Provide the [X, Y] coordinate of the cell's center where the given text is located.  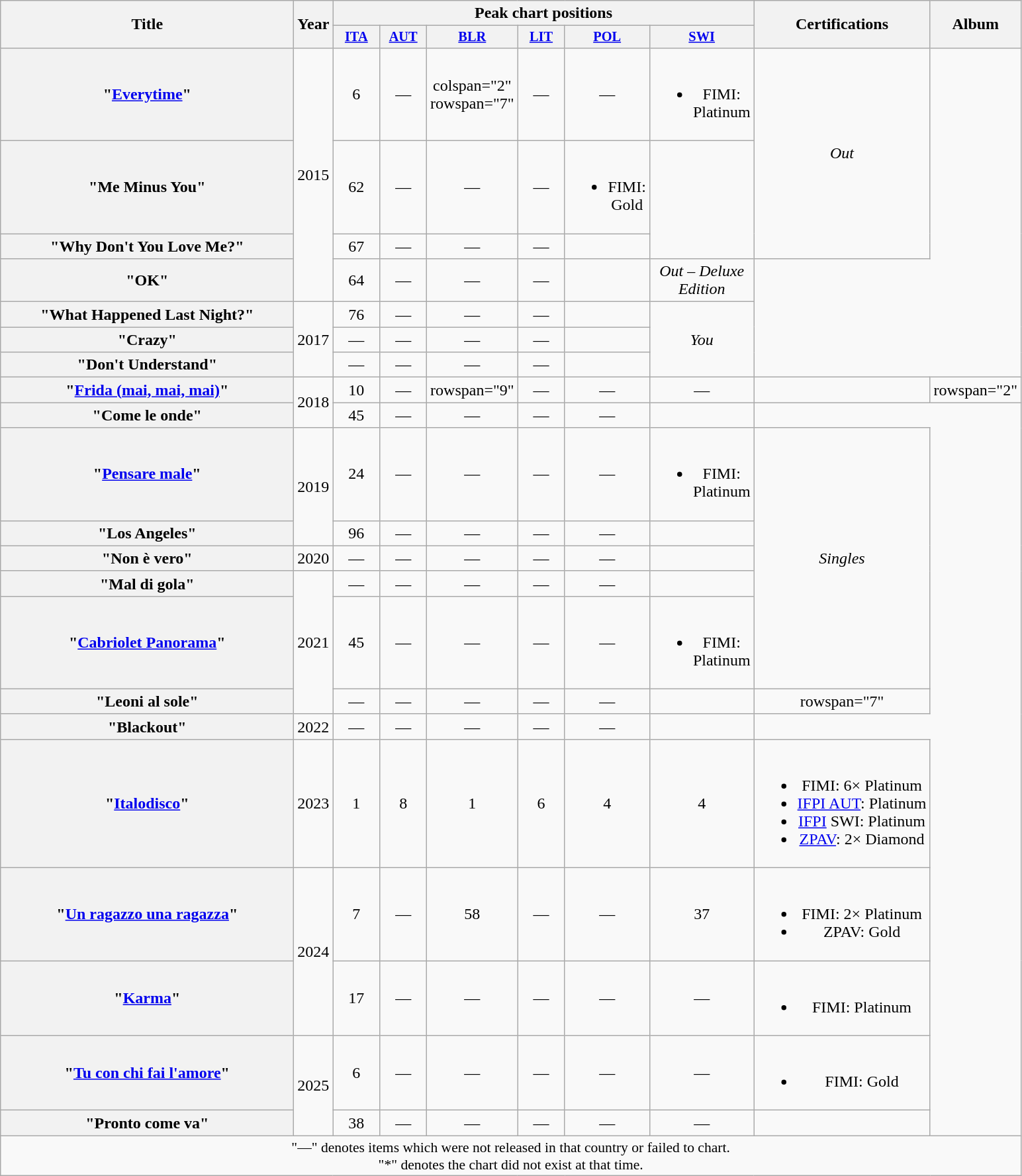
"Tu con chi fai l'amore" [147, 1073]
FIMI: 6× PlatinumIFPI AUT: PlatinumIFPI SWI: PlatinumZPAV: 2× Diamond [842, 803]
"Don't Understand" [147, 365]
Peak chart positions [543, 13]
rowspan="7" [842, 701]
"What Happened Last Night?" [147, 315]
2025 [314, 1086]
7 [356, 914]
rowspan="2" [976, 390]
17 [356, 999]
Album [976, 24]
58 [473, 914]
"Frida (mai, mai, mai)" [147, 390]
colspan="2" rowspan="7" [473, 94]
Year [314, 24]
2019 [314, 487]
"Pronto come va" [147, 1123]
"Non è vero" [147, 558]
Certifications [842, 24]
96 [356, 533]
64 [356, 281]
8 [404, 803]
"Everytime" [147, 94]
"Why Don't You Love Me?" [147, 246]
LIT [541, 37]
"Me Minus You" [147, 187]
76 [356, 315]
Singles [842, 558]
"Blackout" [147, 726]
"Leoni al sole" [147, 701]
"Italodisco" [147, 803]
37 [702, 914]
"Los Angeles" [147, 533]
"OK" [147, 281]
"—" denotes items which were not released in that country or failed to chart."*" denotes the chart did not exist at that time. [511, 1156]
2015 [314, 175]
2018 [314, 403]
2020 [314, 558]
AUT [404, 37]
"Mal di gola" [147, 583]
FIMI: 2× PlatinumZPAV: Gold [842, 914]
ITA [356, 37]
"Karma" [147, 999]
62 [356, 187]
24 [356, 474]
Title [147, 24]
"Come le onde" [147, 415]
2023 [314, 803]
38 [356, 1123]
10 [356, 390]
POL [607, 37]
"Crazy" [147, 340]
Out – Deluxe Edition [702, 281]
SWI [702, 37]
BLR [473, 37]
You [702, 340]
Out [842, 153]
rowspan="9" [473, 390]
2022 [314, 726]
2024 [314, 952]
"Un ragazzo una ragazza" [147, 914]
2021 [314, 642]
"Cabriolet Panorama" [147, 642]
2017 [314, 340]
67 [356, 246]
"Pensare male" [147, 474]
